Extract the [X, Y] coordinate from the center of the cell holding the provided text.  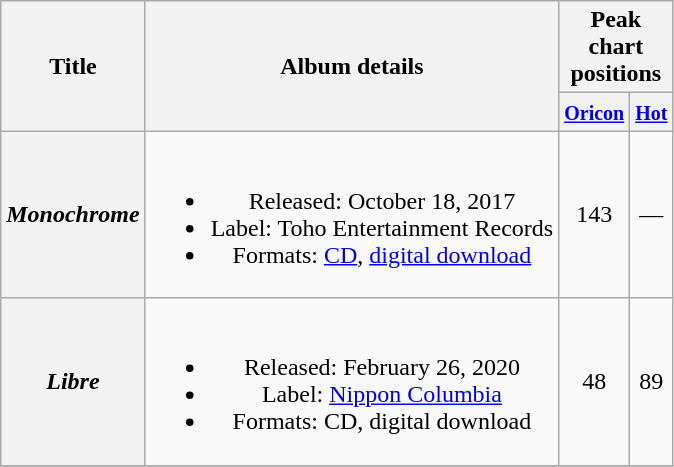
Libre [73, 382]
Album details [352, 66]
89 [652, 382]
Peak chart positions [616, 47]
Title [73, 66]
48 [594, 382]
— [652, 214]
143 [594, 214]
Monochrome [73, 214]
Oricon [594, 112]
Released: October 18, 2017Label: Toho Entertainment RecordsFormats: CD, digital download [352, 214]
Hot [652, 112]
Released: February 26, 2020Label: Nippon ColumbiaFormats: CD, digital download [352, 382]
